Output the [x, y] coordinate of the center of the cell containing the given text.  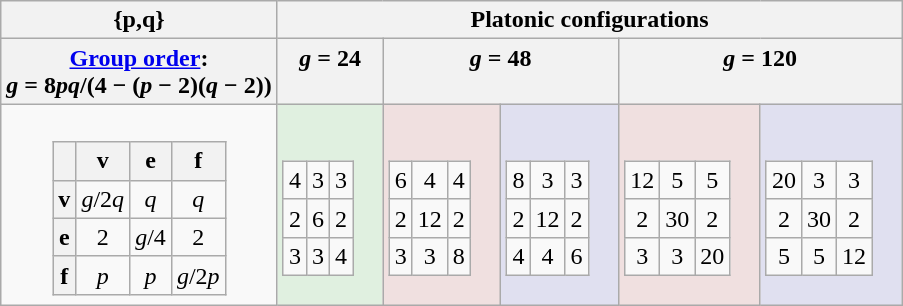
4 3 3 2 6 2 3 3 4 [330, 205]
g = 48 [501, 72]
Group order: g = 8pq/(4 − (p − 2)(q − 2)) [139, 72]
20 3 3 2 30 2 5 5 12 [831, 205]
{p,q} [139, 20]
g/2q [103, 199]
12 5 5 2 30 2 3 3 20 [689, 205]
g = 120 [760, 72]
g/2p [198, 275]
g/4 [151, 237]
v e f v g/2q q q e 2 g/4 2 f p p g/2p [139, 205]
6 4 4 2 12 2 3 3 8 [442, 205]
8 3 3 2 12 2 4 4 6 [560, 205]
g = 24 [330, 72]
Platonic configurations [590, 20]
